Return [x, y] of the center of cell containing provided text 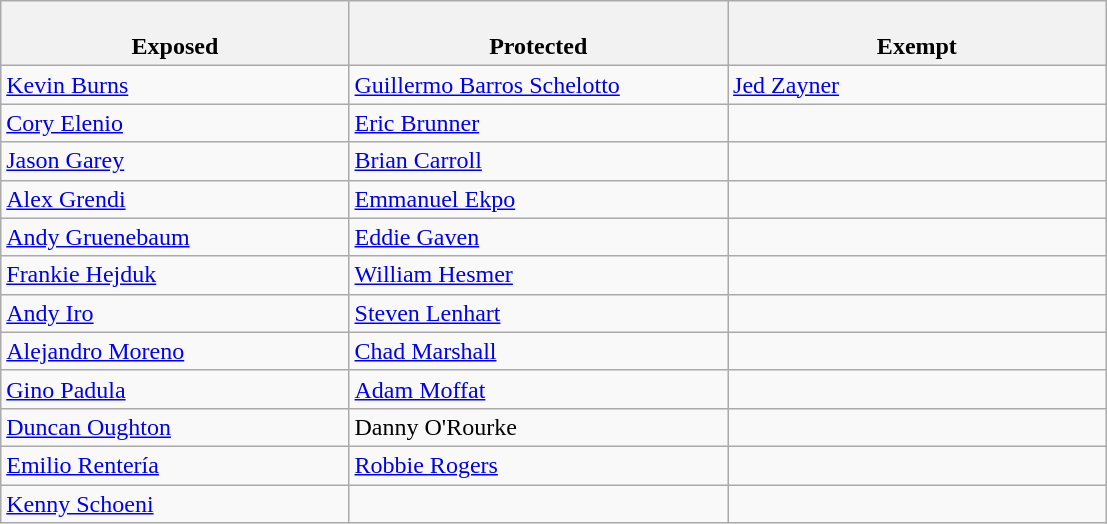
Emilio Rentería [175, 465]
Chad Marshall [538, 351]
Alex Grendi [175, 199]
Alejandro Moreno [175, 351]
Duncan Oughton [175, 427]
Eddie Gaven [538, 237]
Eric Brunner [538, 123]
William Hesmer [538, 275]
Andy Gruenebaum [175, 237]
Emmanuel Ekpo [538, 199]
Jason Garey [175, 161]
Brian Carroll [538, 161]
Danny O'Rourke [538, 427]
Andy Iro [175, 313]
Frankie Hejduk [175, 275]
Adam Moffat [538, 389]
Cory Elenio [175, 123]
Steven Lenhart [538, 313]
Kenny Schoeni [175, 503]
Robbie Rogers [538, 465]
Gino Padula [175, 389]
Jed Zayner [918, 85]
Exposed [175, 34]
Exempt [918, 34]
Guillermo Barros Schelotto [538, 85]
Kevin Burns [175, 85]
Protected [538, 34]
